Find where the given text appears and provide that cell's center as (x, y) coordinate. 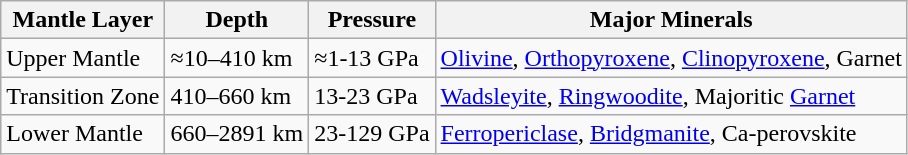
Lower Mantle (83, 134)
Major Minerals (671, 20)
Mantle Layer (83, 20)
13-23 GPa (372, 96)
Upper Mantle (83, 58)
Olivine, Orthopyroxene, Clinopyroxene, Garnet (671, 58)
≈10–410 km (237, 58)
≈1-13 GPa (372, 58)
410–660 km (237, 96)
Pressure (372, 20)
Wadsleyite, Ringwoodite, Majoritic Garnet (671, 96)
Ferropericlase, Bridgmanite, Ca-perovskite (671, 134)
23-129 GPa (372, 134)
Transition Zone (83, 96)
660–2891 km (237, 134)
Depth (237, 20)
